From the cell containing the given text, extract its center point as [x, y] coordinate. 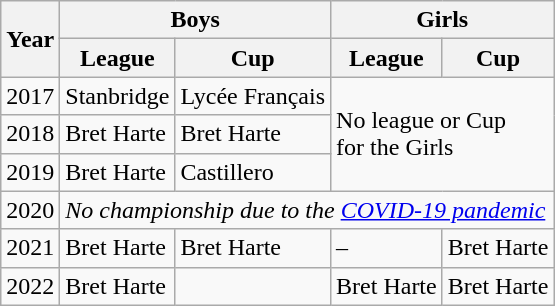
2021 [30, 248]
2020 [30, 210]
Girls [442, 20]
No league or Cupfor the Girls [442, 134]
No championship due to the COVID-19 pandemic [307, 210]
2017 [30, 96]
Year [30, 39]
Castillero [253, 172]
Stanbridge [118, 96]
2019 [30, 172]
2022 [30, 286]
– [387, 248]
Boys [196, 20]
Lycée Français [253, 96]
2018 [30, 134]
